Find where the given text appears and provide that cell's center as (x, y) coordinate. 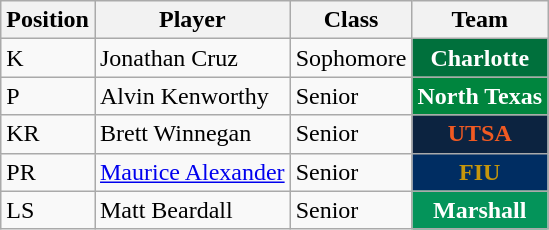
P (48, 96)
UTSA (480, 134)
Player (192, 20)
Position (48, 20)
KR (48, 134)
Maurice Alexander (192, 172)
Charlotte (480, 58)
North Texas (480, 96)
K (48, 58)
Sophomore (351, 58)
LS (48, 210)
Brett Winnegan (192, 134)
Matt Beardall (192, 210)
FIU (480, 172)
PR (48, 172)
Team (480, 20)
Alvin Kenworthy (192, 96)
Jonathan Cruz (192, 58)
Class (351, 20)
Marshall (480, 210)
